Return the (x, y) coordinate for the center point of the cell that contains the specified text.  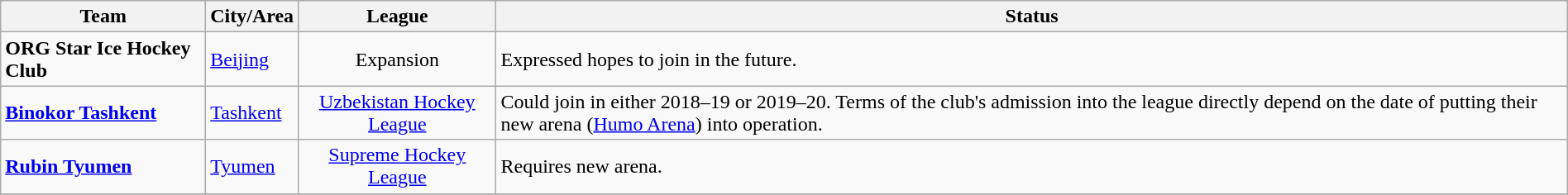
Rubin Tyumen (103, 167)
Tyumen (252, 167)
Team (103, 17)
Beijing (252, 59)
Tashkent (252, 112)
Requires new arena. (1032, 167)
Uzbekistan Hockey League (397, 112)
Supreme Hockey League (397, 167)
City/Area (252, 17)
Expansion (397, 59)
League (397, 17)
Binokor Tashkent (103, 112)
Expressed hopes to join in the future. (1032, 59)
Status (1032, 17)
ORG Star Ice Hockey Club (103, 59)
